Search for the cell housing the specified text and yield its (x, y) center coordinate. 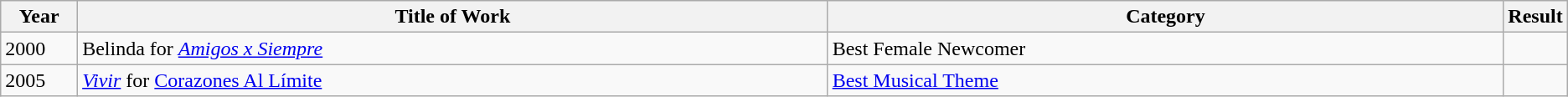
2000 (39, 48)
Title of Work (453, 17)
Best Musical Theme (1166, 80)
Belinda for Amigos x Siempre (453, 48)
Year (39, 17)
Category (1166, 17)
Vivir for Corazones Al Límite (453, 80)
2005 (39, 80)
Best Female Newcomer (1166, 48)
Result (1535, 17)
